Search for the cell housing the specified text and yield its [x, y] center coordinate. 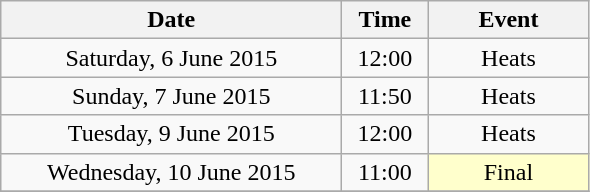
Final [508, 172]
11:00 [385, 172]
Saturday, 6 June 2015 [172, 58]
Event [508, 20]
Date [172, 20]
Time [385, 20]
11:50 [385, 96]
Wednesday, 10 June 2015 [172, 172]
Sunday, 7 June 2015 [172, 96]
Tuesday, 9 June 2015 [172, 134]
